Identify which cell holds the provided text, then report its (X, Y) central coordinate. 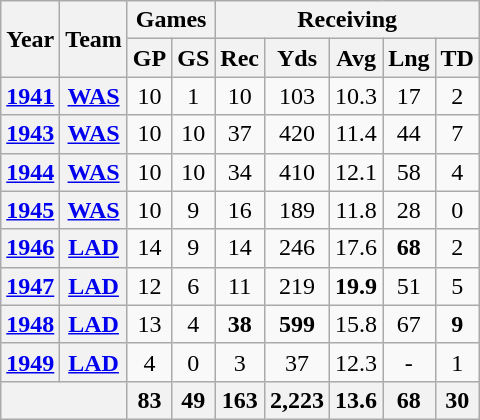
TD (457, 58)
1948 (30, 324)
Rec (240, 58)
58 (409, 172)
10.3 (356, 96)
GS (194, 58)
1947 (30, 286)
11 (240, 286)
28 (409, 210)
3 (240, 362)
1941 (30, 96)
420 (298, 134)
12.3 (356, 362)
103 (298, 96)
51 (409, 286)
6 (194, 286)
Yds (298, 58)
410 (298, 172)
189 (298, 210)
Year (30, 39)
5 (457, 286)
599 (298, 324)
Games (170, 20)
12.1 (356, 172)
219 (298, 286)
Receiving (348, 20)
Lng (409, 58)
16 (240, 210)
GP (149, 58)
163 (240, 400)
1949 (30, 362)
67 (409, 324)
246 (298, 248)
2,223 (298, 400)
19.9 (356, 286)
1945 (30, 210)
1944 (30, 172)
1943 (30, 134)
49 (194, 400)
11.8 (356, 210)
Team (94, 39)
12 (149, 286)
83 (149, 400)
34 (240, 172)
13 (149, 324)
30 (457, 400)
11.4 (356, 134)
13.6 (356, 400)
15.8 (356, 324)
Avg (356, 58)
7 (457, 134)
17.6 (356, 248)
- (409, 362)
1946 (30, 248)
44 (409, 134)
17 (409, 96)
38 (240, 324)
